Locate the cell with the specified text and output its (X, Y) center coordinate. 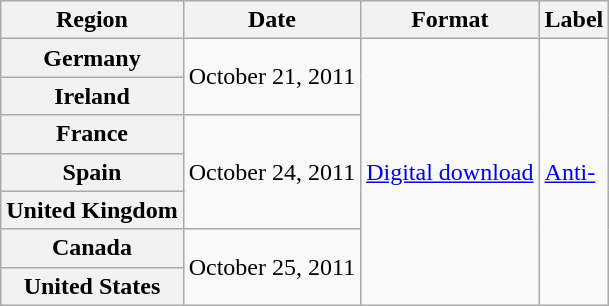
Digital download (450, 172)
Spain (92, 172)
October 25, 2011 (272, 267)
Region (92, 20)
United States (92, 286)
Germany (92, 58)
France (92, 134)
Format (450, 20)
October 21, 2011 (272, 77)
Anti- (574, 172)
Ireland (92, 96)
Label (574, 20)
Canada (92, 248)
United Kingdom (92, 210)
Date (272, 20)
October 24, 2011 (272, 172)
